Provide the [X, Y] coordinate of the cell's center where the given text is located.  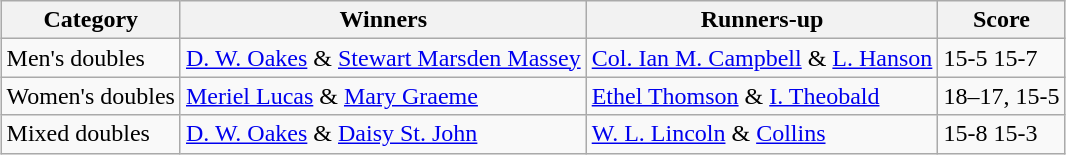
Category [90, 20]
Meriel Lucas & Mary Graeme [383, 96]
Runners-up [762, 20]
D. W. Oakes & Stewart Marsden Massey [383, 58]
Ethel Thomson & I. Theobald [762, 96]
Col. Ian M. Campbell & L. Hanson [762, 58]
Men's doubles [90, 58]
W. L. Lincoln & Collins [762, 134]
15-5 15-7 [1002, 58]
Women's doubles [90, 96]
D. W. Oakes & Daisy St. John [383, 134]
18–17, 15-5 [1002, 96]
15-8 15-3 [1002, 134]
Mixed doubles [90, 134]
Winners [383, 20]
Score [1002, 20]
